For the text-containing cell, return its midpoint in [X, Y] coordinate format. 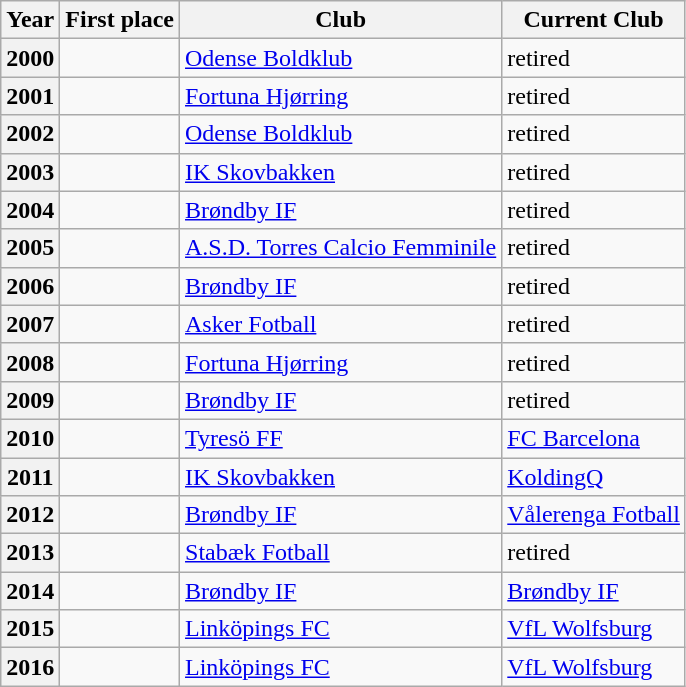
FC Barcelona [594, 438]
First place [120, 20]
2007 [30, 324]
2014 [30, 591]
2001 [30, 96]
Club [341, 20]
2008 [30, 362]
2011 [30, 477]
2013 [30, 553]
Current Club [594, 20]
Vålerenga Fotball [594, 515]
2002 [30, 134]
KoldingQ [594, 477]
2006 [30, 286]
2009 [30, 400]
Year [30, 20]
Stabæk Fotball [341, 553]
2015 [30, 629]
2010 [30, 438]
2000 [30, 58]
A.S.D. Torres Calcio Femminile [341, 248]
2012 [30, 515]
2003 [30, 172]
2004 [30, 210]
2016 [30, 667]
2005 [30, 248]
Tyresö FF [341, 438]
Asker Fotball [341, 324]
